Locate the cell with the specified text and output its [X, Y] center coordinate. 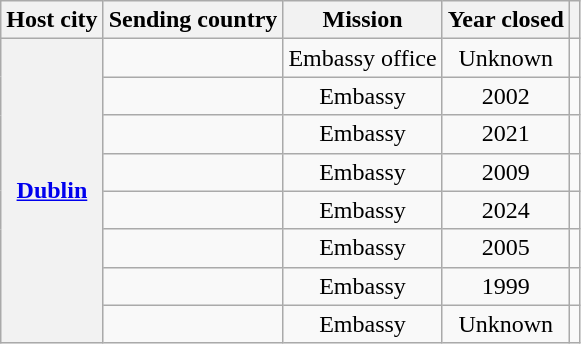
2024 [506, 210]
1999 [506, 286]
2009 [506, 172]
Sending country [193, 20]
Year closed [506, 20]
2002 [506, 96]
2005 [506, 248]
2021 [506, 134]
Dublin [52, 191]
Mission [362, 20]
Host city [52, 20]
Embassy office [362, 58]
